From the cell containing the given text, extract its center point as (x, y) coordinate. 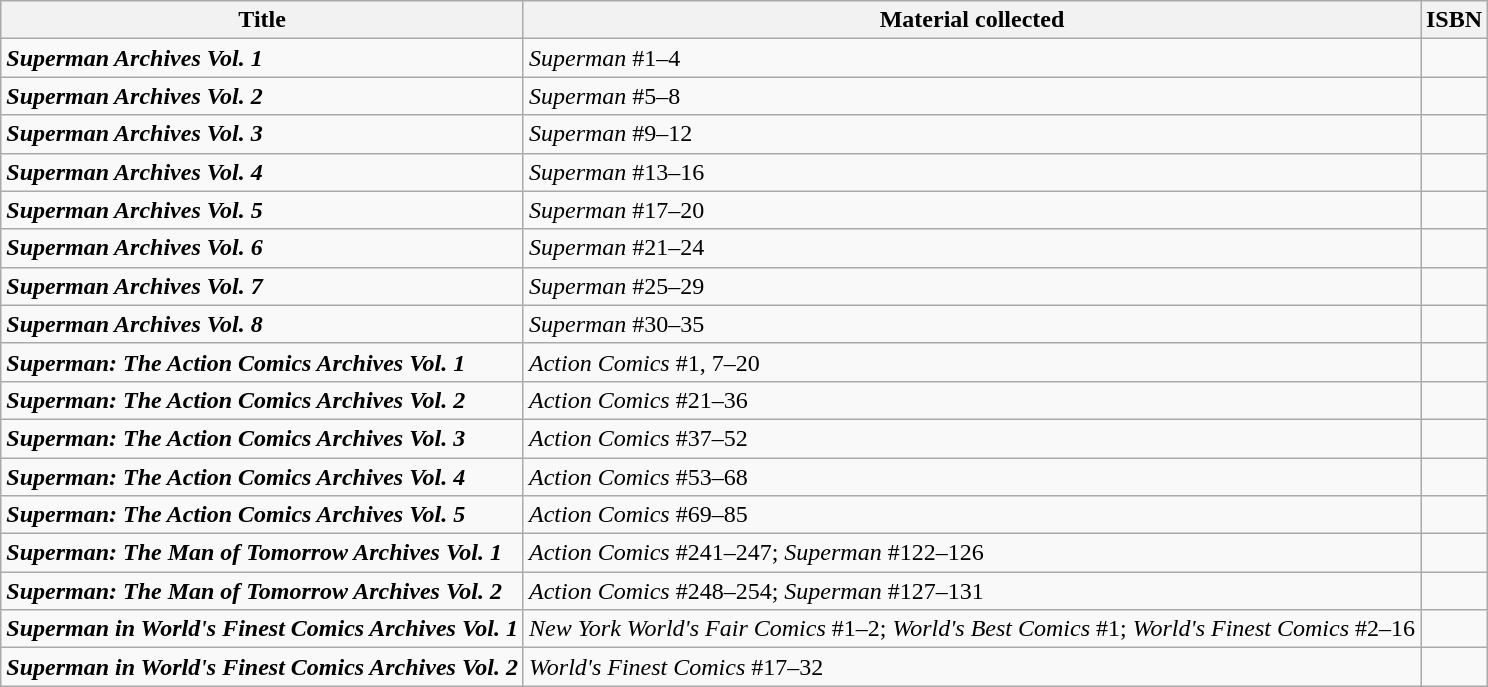
Superman in World's Finest Comics Archives Vol. 2 (262, 667)
Superman #1–4 (972, 58)
Superman: The Man of Tomorrow Archives Vol. 1 (262, 553)
Action Comics #69–85 (972, 515)
Action Comics #248–254; Superman #127–131 (972, 591)
Action Comics #1, 7–20 (972, 362)
Superman Archives Vol. 3 (262, 134)
Action Comics #21–36 (972, 400)
Superman Archives Vol. 5 (262, 210)
Superman: The Man of Tomorrow Archives Vol. 2 (262, 591)
Superman Archives Vol. 4 (262, 172)
Superman #25–29 (972, 286)
Superman Archives Vol. 6 (262, 248)
Superman Archives Vol. 8 (262, 324)
Material collected (972, 20)
Superman Archives Vol. 7 (262, 286)
Action Comics #53–68 (972, 477)
Superman: The Action Comics Archives Vol. 3 (262, 438)
Superman #5–8 (972, 96)
New York World's Fair Comics #1–2; World's Best Comics #1; World's Finest Comics #2–16 (972, 629)
Superman #30–35 (972, 324)
Superman Archives Vol. 1 (262, 58)
Superman #17–20 (972, 210)
Superman #9–12 (972, 134)
Superman Archives Vol. 2 (262, 96)
Action Comics #241–247; Superman #122–126 (972, 553)
Superman: The Action Comics Archives Vol. 2 (262, 400)
Superman #13–16 (972, 172)
Superman #21–24 (972, 248)
Superman: The Action Comics Archives Vol. 5 (262, 515)
World's Finest Comics #17–32 (972, 667)
ISBN (1454, 20)
Action Comics #37–52 (972, 438)
Title (262, 20)
Superman: The Action Comics Archives Vol. 4 (262, 477)
Superman in World's Finest Comics Archives Vol. 1 (262, 629)
Superman: The Action Comics Archives Vol. 1 (262, 362)
